Capture the cell that displays the provided text and extract its [x, y] central coordinate. 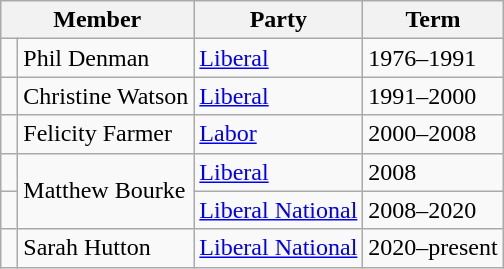
Term [433, 20]
2000–2008 [433, 134]
2020–present [433, 248]
Felicity Farmer [106, 134]
2008–2020 [433, 210]
Phil Denman [106, 58]
Labor [278, 134]
Member [98, 20]
Matthew Bourke [106, 191]
Christine Watson [106, 96]
1976–1991 [433, 58]
Party [278, 20]
1991–2000 [433, 96]
2008 [433, 172]
Sarah Hutton [106, 248]
